Capture the cell that displays the provided text and extract its (X, Y) central coordinate. 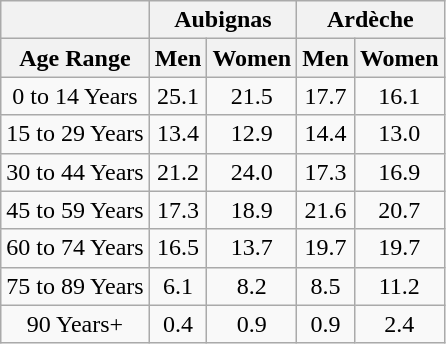
13.4 (178, 134)
60 to 74 Years (75, 248)
16.9 (399, 172)
17.7 (326, 96)
21.5 (252, 96)
Age Range (75, 58)
21.6 (326, 210)
21.2 (178, 172)
8.5 (326, 286)
18.9 (252, 210)
90 Years+ (75, 324)
Ardèche (370, 20)
15 to 29 Years (75, 134)
24.0 (252, 172)
0.4 (178, 324)
30 to 44 Years (75, 172)
13.7 (252, 248)
20.7 (399, 210)
16.5 (178, 248)
0 to 14 Years (75, 96)
8.2 (252, 286)
25.1 (178, 96)
16.1 (399, 96)
2.4 (399, 324)
45 to 59 Years (75, 210)
14.4 (326, 134)
12.9 (252, 134)
11.2 (399, 286)
13.0 (399, 134)
Aubignas (222, 20)
6.1 (178, 286)
75 to 89 Years (75, 286)
